Determine the [X, Y] coordinate at the center of the cell enclosing the given text.  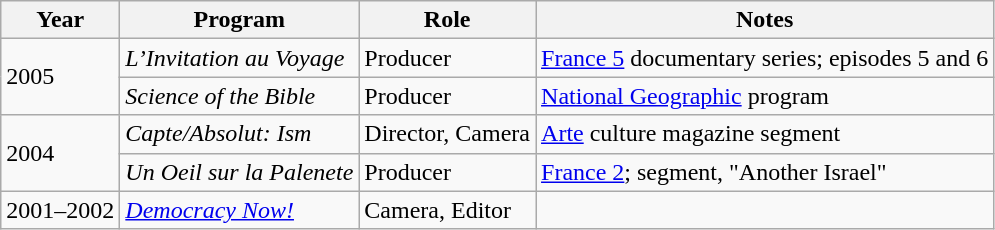
Science of the Bible [240, 96]
2001–2002 [60, 210]
Notes [765, 20]
France 5 documentary series; episodes 5 and 6 [765, 58]
Director, Camera [448, 134]
L’Invitation au Voyage [240, 58]
Un Oeil sur la Palenete [240, 172]
2005 [60, 77]
National Geographic program [765, 96]
Program [240, 20]
France 2; segment, "Another Israel" [765, 172]
Capte/Absolut: Ism [240, 134]
Camera, Editor [448, 210]
Role [448, 20]
Arte culture magazine segment [765, 134]
Year [60, 20]
Democracy Now! [240, 210]
2004 [60, 153]
